Find where the given text appears and provide that cell's center as [X, Y] coordinate. 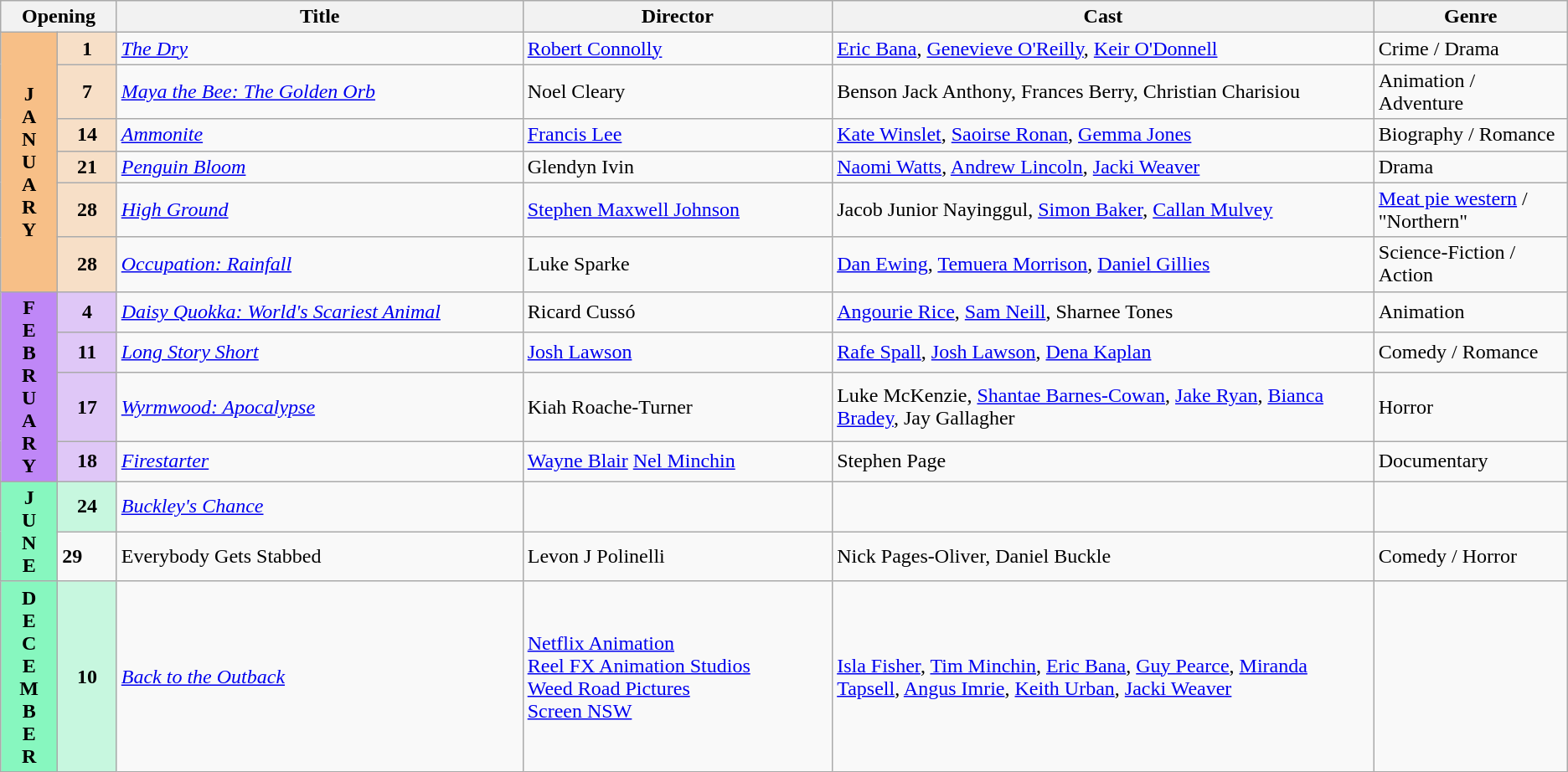
Opening [59, 17]
Science-Fiction / Action [1471, 265]
Jacob Junior Nayinggul, Simon Baker, Callan Mulvey [1104, 209]
17 [87, 407]
Kiah Roache-Turner [677, 407]
Levon J Polinelli [677, 557]
Buckley's Chance [320, 507]
Robert Connolly [677, 49]
Biography / Romance [1471, 135]
Back to the Outback [320, 677]
Everybody Gets Stabbed [320, 557]
Isla Fisher, Tim Minchin, Eric Bana, Guy Pearce, Miranda Tapsell, Angus Imrie, Keith Urban, Jacki Weaver [1104, 677]
Wyrmwood: Apocalypse [320, 407]
Animation [1471, 311]
Cast [1104, 17]
Ricard Cussó [677, 311]
14 [87, 135]
Meat pie western / "Northern" [1471, 209]
24 [87, 507]
Dan Ewing, Temuera Morrison, Daniel Gillies [1104, 265]
Documentary [1471, 461]
10 [87, 677]
Josh Lawson [677, 352]
18 [87, 461]
21 [87, 167]
Occupation: Rainfall [320, 265]
Noel Cleary [677, 92]
Nick Pages-Oliver, Daniel Buckle [1104, 557]
Animation / Adventure [1471, 92]
Stephen Maxwell Johnson [677, 209]
Naomi Watts, Andrew Lincoln, Jacki Weaver [1104, 167]
Genre [1471, 17]
11 [87, 352]
DECEMBER [29, 677]
1 [87, 49]
Rafe Spall, Josh Lawson, Dena Kaplan [1104, 352]
JANUARY [29, 162]
Luke McKenzie, Shantae Barnes-Cowan, Jake Ryan, Bianca Bradey, Jay Gallagher [1104, 407]
Horror [1471, 407]
Francis Lee [677, 135]
Firestarter [320, 461]
Glendyn Ivin [677, 167]
FEBRUARY [29, 387]
Director [677, 17]
Long Story Short [320, 352]
High Ground [320, 209]
Crime / Drama [1471, 49]
JUNE [29, 531]
Comedy / Romance [1471, 352]
Title [320, 17]
Netflix AnimationReel FX Animation StudiosWeed Road PicturesScreen NSW [677, 677]
Comedy / Horror [1471, 557]
29 [87, 557]
Drama [1471, 167]
Daisy Quokka: World's Scariest Animal [320, 311]
The Dry [320, 49]
Wayne Blair Nel Minchin [677, 461]
Eric Bana, Genevieve O'Reilly, Keir O'Donnell [1104, 49]
Kate Winslet, Saoirse Ronan, Gemma Jones [1104, 135]
Stephen Page [1104, 461]
Maya the Bee: The Golden Orb [320, 92]
Angourie Rice, Sam Neill, Sharnee Tones [1104, 311]
Luke Sparke [677, 265]
Benson Jack Anthony, Frances Berry, Christian Charisiou [1104, 92]
Penguin Bloom [320, 167]
Ammonite [320, 135]
4 [87, 311]
7 [87, 92]
